Locate the cell with the specified text and output its (X, Y) center coordinate. 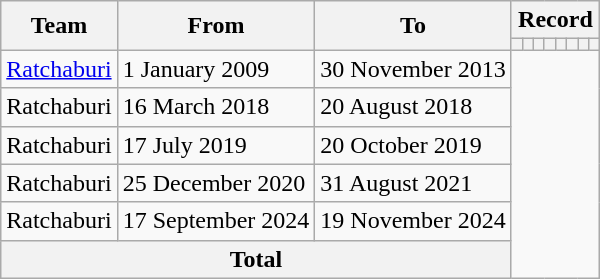
17 September 2024 (216, 221)
Record (555, 20)
To (413, 26)
Team (59, 26)
25 December 2020 (216, 183)
16 March 2018 (216, 107)
31 August 2021 (413, 183)
17 July 2019 (216, 145)
19 November 2024 (413, 221)
20 October 2019 (413, 145)
From (216, 26)
30 November 2013 (413, 69)
20 August 2018 (413, 107)
1 January 2009 (216, 69)
Total (256, 259)
